Output the [X, Y] coordinate of the center of the cell containing the given text.  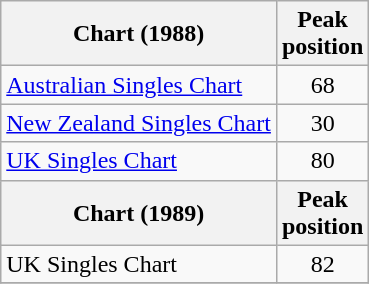
30 [322, 123]
Chart (1988) [139, 34]
Chart (1989) [139, 212]
80 [322, 161]
New Zealand Singles Chart [139, 123]
68 [322, 85]
82 [322, 264]
Australian Singles Chart [139, 85]
